Pinpoint the cell where the given text exists, returning its [x, y] midpoint coordinate. 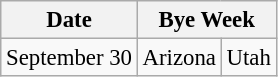
Bye Week [206, 20]
Utah [248, 58]
Arizona [179, 58]
Date [69, 20]
September 30 [69, 58]
